Detect which cell encompasses the target text, then output its (x, y) center coordinate. 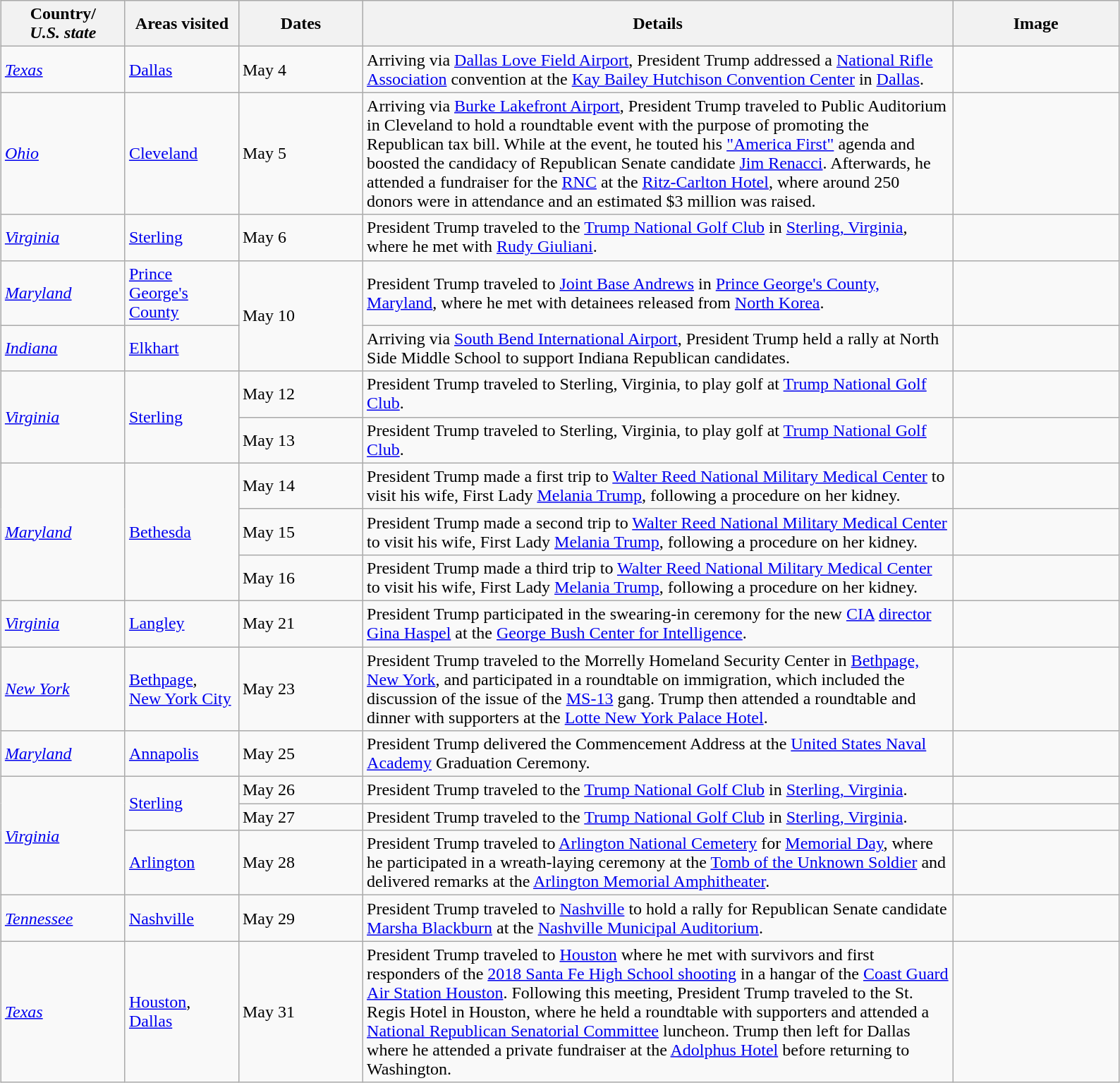
Indiana (63, 349)
Tennessee (63, 919)
Arlington (182, 863)
Elkhart (182, 349)
President Trump traveled to the Trump National Golf Club in Sterling, Virginia, where he met with Rudy Giuliani. (658, 237)
Nashville (182, 919)
May 31 (300, 1012)
May 27 (300, 817)
May 15 (300, 532)
New York (63, 689)
President Trump participated in the swearing-in ceremony for the new CIA director Gina Haspel at the George Bush Center for Intelligence. (658, 624)
May 25 (300, 754)
May 6 (300, 237)
May 28 (300, 863)
Annapolis (182, 754)
May 16 (300, 577)
May 12 (300, 394)
Dates (300, 24)
Prince George's County (182, 293)
Areas visited (182, 24)
Langley (182, 624)
May 13 (300, 440)
Cleveland (182, 154)
Dallas (182, 69)
President Trump delivered the Commencement Address at the United States Naval Academy Graduation Ceremony. (658, 754)
Arriving via South Bend International Airport, President Trump held a rally at North Side Middle School to support Indiana Republican candidates. (658, 349)
May 4 (300, 69)
Country/U.S. state (63, 24)
President Trump traveled to Nashville to hold a rally for Republican Senate candidate Marsha Blackburn at the Nashville Municipal Auditorium. (658, 919)
President Trump traveled to Joint Base Andrews in Prince George's County, Maryland, where he met with detainees released from North Korea. (658, 293)
Ohio (63, 154)
May 21 (300, 624)
Bethpage,New York City (182, 689)
May 14 (300, 485)
May 23 (300, 689)
Image (1036, 24)
Details (658, 24)
May 26 (300, 790)
May 5 (300, 154)
Houston, Dallas (182, 1012)
May 10 (300, 316)
May 29 (300, 919)
Bethesda (182, 532)
